Return the (x, y) coordinate for the center point of the cell that contains the specified text.  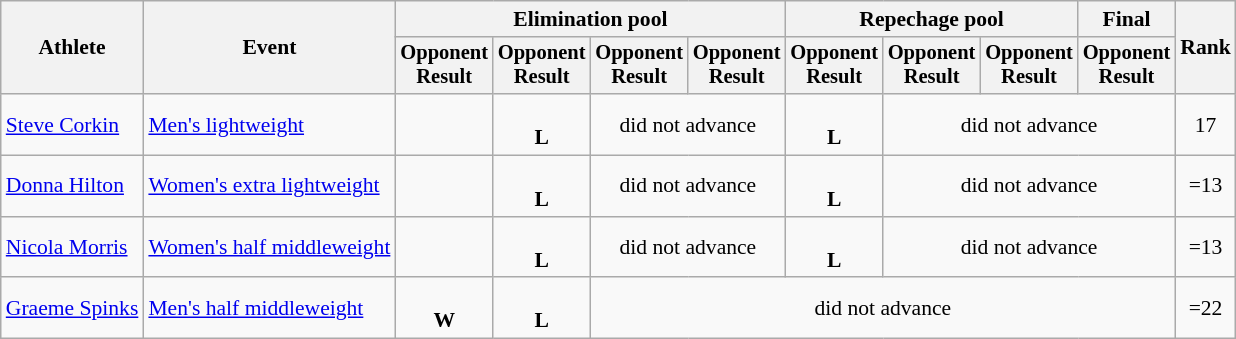
17 (1206, 124)
Elimination pool (590, 19)
Men's lightweight (269, 124)
Graeme Spinks (72, 308)
Final (1126, 19)
Rank (1206, 48)
=22 (1206, 308)
Athlete (72, 48)
W (444, 308)
Women's extra lightweight (269, 186)
Nicola Morris (72, 248)
Men's half middleweight (269, 308)
Women's half middleweight (269, 248)
Steve Corkin (72, 124)
Donna Hilton (72, 186)
Event (269, 48)
Repechage pool (931, 19)
